Capture the cell that displays the provided text and extract its (x, y) central coordinate. 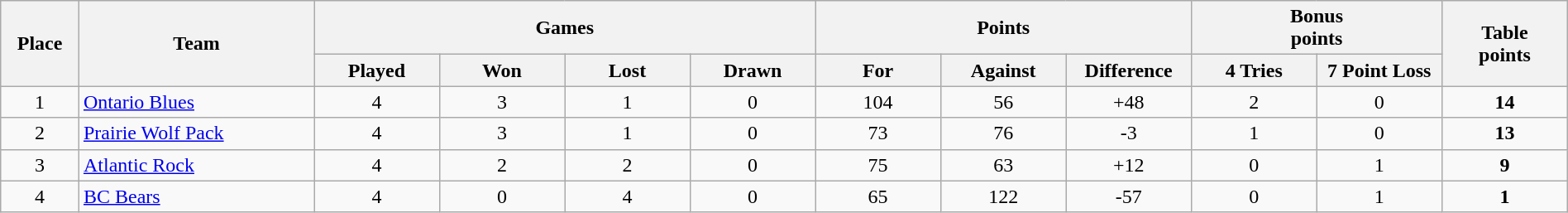
9 (1505, 165)
56 (1003, 102)
-3 (1129, 133)
7 Point Loss (1379, 70)
Lost (628, 70)
4 Tries (1254, 70)
Prairie Wolf Pack (196, 133)
14 (1505, 102)
Against (1003, 70)
65 (878, 196)
-57 (1129, 196)
Team (196, 43)
73 (878, 133)
Ontario Blues (196, 102)
Points (1004, 28)
63 (1003, 165)
+12 (1129, 165)
+48 (1129, 102)
Difference (1129, 70)
Tablepoints (1505, 43)
Drawn (753, 70)
13 (1505, 133)
For (878, 70)
Place (40, 43)
76 (1003, 133)
122 (1003, 196)
Bonuspoints (1317, 28)
Atlantic Rock (196, 165)
Won (502, 70)
Played (377, 70)
Games (565, 28)
75 (878, 165)
104 (878, 102)
BC Bears (196, 196)
